Output the [X, Y] coordinate of the center of the cell containing the given text.  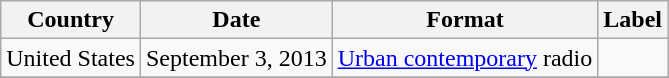
September 3, 2013 [236, 58]
Urban contemporary radio [465, 58]
Date [236, 20]
Format [465, 20]
Label [633, 20]
United States [71, 58]
Country [71, 20]
